Detect which cell encompasses the target text, then output its (X, Y) center coordinate. 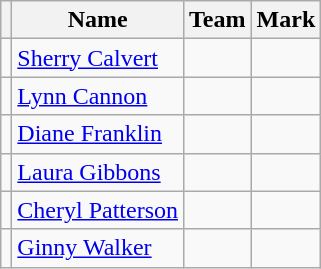
Team (218, 20)
Ginny Walker (98, 248)
Lynn Cannon (98, 96)
Mark (286, 20)
Sherry Calvert (98, 58)
Laura Gibbons (98, 172)
Name (98, 20)
Diane Franklin (98, 134)
Cheryl Patterson (98, 210)
